Pinpoint the cell where the given text exists, returning its (x, y) midpoint coordinate. 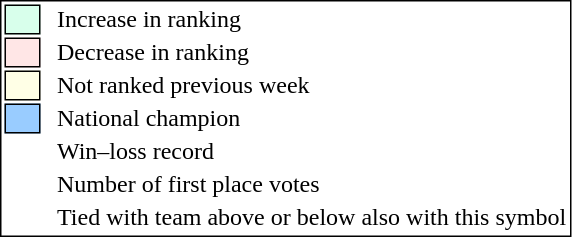
Decrease in ranking (312, 53)
Number of first place votes (312, 185)
Win–loss record (312, 151)
Tied with team above or below also with this symbol (312, 217)
Increase in ranking (312, 19)
National champion (312, 119)
Not ranked previous week (312, 85)
